Locate the cell with the specified text and output its (x, y) center coordinate. 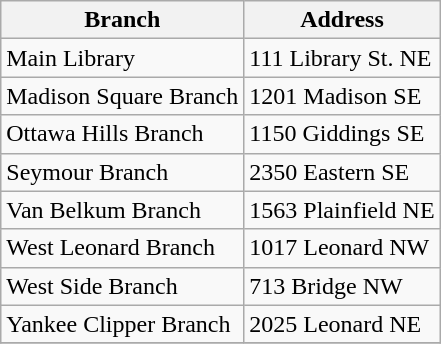
Seymour Branch (122, 172)
Yankee Clipper Branch (122, 324)
2350 Eastern SE (342, 172)
West Leonard Branch (122, 248)
1017 Leonard NW (342, 248)
Madison Square Branch (122, 96)
1563 Plainfield NE (342, 210)
111 Library St. NE (342, 58)
1201 Madison SE (342, 96)
West Side Branch (122, 286)
2025 Leonard NE (342, 324)
Ottawa Hills Branch (122, 134)
Main Library (122, 58)
Address (342, 20)
Van Belkum Branch (122, 210)
713 Bridge NW (342, 286)
1150 Giddings SE (342, 134)
Branch (122, 20)
